Return [x, y] of the center of cell containing provided text 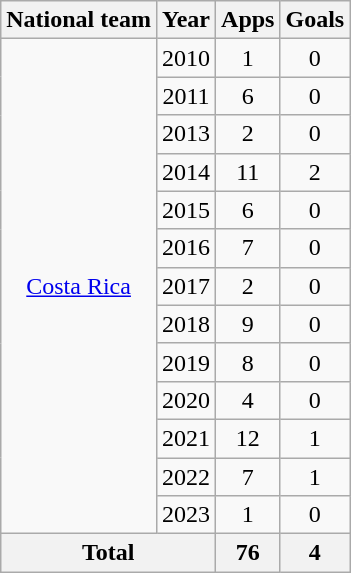
Costa Rica [79, 286]
11 [248, 172]
Year [186, 20]
2021 [186, 438]
2022 [186, 477]
2013 [186, 134]
2011 [186, 96]
Goals [315, 20]
2019 [186, 362]
2015 [186, 210]
12 [248, 438]
2020 [186, 400]
2023 [186, 515]
2018 [186, 324]
2010 [186, 58]
76 [248, 553]
2016 [186, 248]
Total [108, 553]
National team [79, 20]
9 [248, 324]
8 [248, 362]
2017 [186, 286]
2014 [186, 172]
Apps [248, 20]
